Detect which cell encompasses the target text, then output its [X, Y] center coordinate. 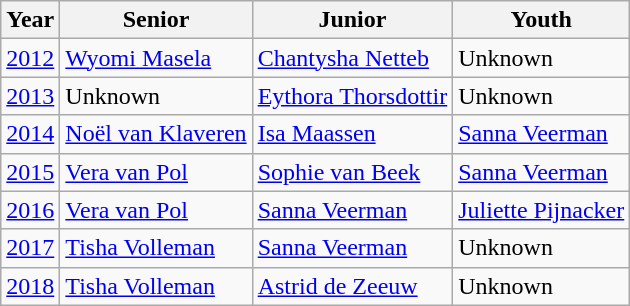
2018 [30, 286]
2014 [30, 134]
Juliette Pijnacker [542, 210]
2013 [30, 96]
Wyomi Masela [156, 58]
Sophie van Beek [352, 172]
Chantysha Netteb [352, 58]
2012 [30, 58]
2015 [30, 172]
Eythora Thorsdottir [352, 96]
Year [30, 20]
Youth [542, 20]
Senior [156, 20]
Noël van Klaveren [156, 134]
2017 [30, 248]
2016 [30, 210]
Isa Maassen [352, 134]
Astrid de Zeeuw [352, 286]
Junior [352, 20]
